Provide the (X, Y) coordinate of the cell's center where the given text is located.  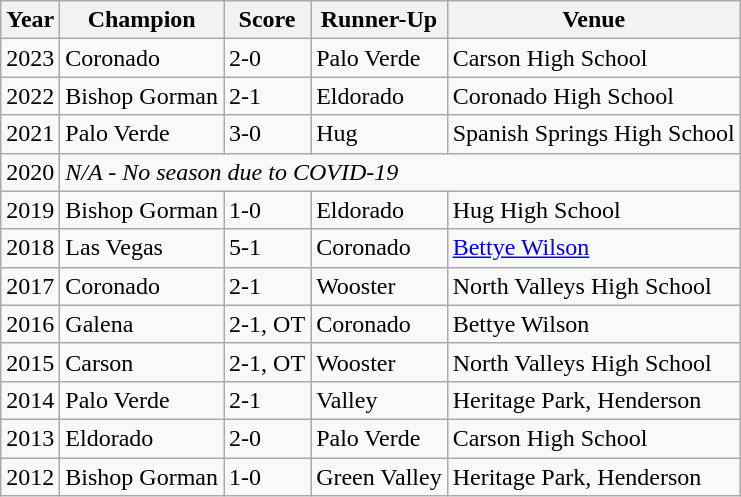
2019 (30, 210)
Hug High School (594, 210)
Hug (380, 134)
Valley (380, 400)
2014 (30, 400)
Green Valley (380, 477)
5-1 (268, 248)
Champion (142, 20)
2021 (30, 134)
2020 (30, 172)
Las Vegas (142, 248)
2017 (30, 286)
N/A - No season due to COVID-19 (400, 172)
Galena (142, 324)
2023 (30, 58)
2016 (30, 324)
Year (30, 20)
Coronado High School (594, 96)
Runner-Up (380, 20)
2013 (30, 438)
2012 (30, 477)
2022 (30, 96)
Carson (142, 362)
Venue (594, 20)
Spanish Springs High School (594, 134)
3-0 (268, 134)
2018 (30, 248)
2015 (30, 362)
Score (268, 20)
